Find where the given text appears and provide that cell's center as (X, Y) coordinate. 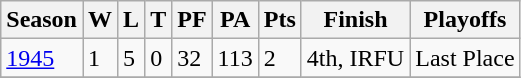
Pts (280, 20)
32 (192, 58)
Finish (355, 20)
Playoffs (465, 20)
4th, IRFU (355, 58)
113 (235, 58)
W (100, 20)
1945 (42, 58)
PF (192, 20)
Season (42, 20)
0 (158, 58)
T (158, 20)
L (132, 20)
5 (132, 58)
PA (235, 20)
Last Place (465, 58)
1 (100, 58)
2 (280, 58)
